Return [x, y] of the center of cell containing provided text 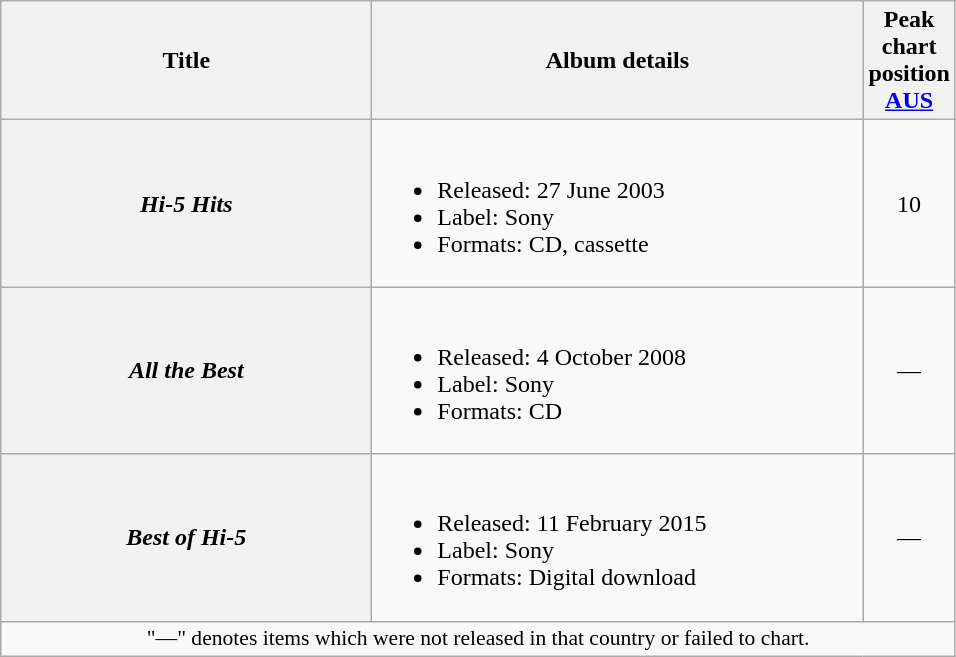
Peak chart positionAUS [909, 60]
Title [186, 60]
Album details [618, 60]
Released: 4 October 2008Label: SonyFormats: CD [618, 370]
"—" denotes items which were not released in that country or failed to chart. [478, 639]
All the Best [186, 370]
Hi-5 Hits [186, 204]
10 [909, 204]
Released: 27 June 2003Label: SonyFormats: CD, cassette [618, 204]
Best of Hi-5 [186, 538]
Released: 11 February 2015Label: SonyFormats: Digital download [618, 538]
